Scan for the cell matching the given text and deliver its (X, Y) coordinate at center. 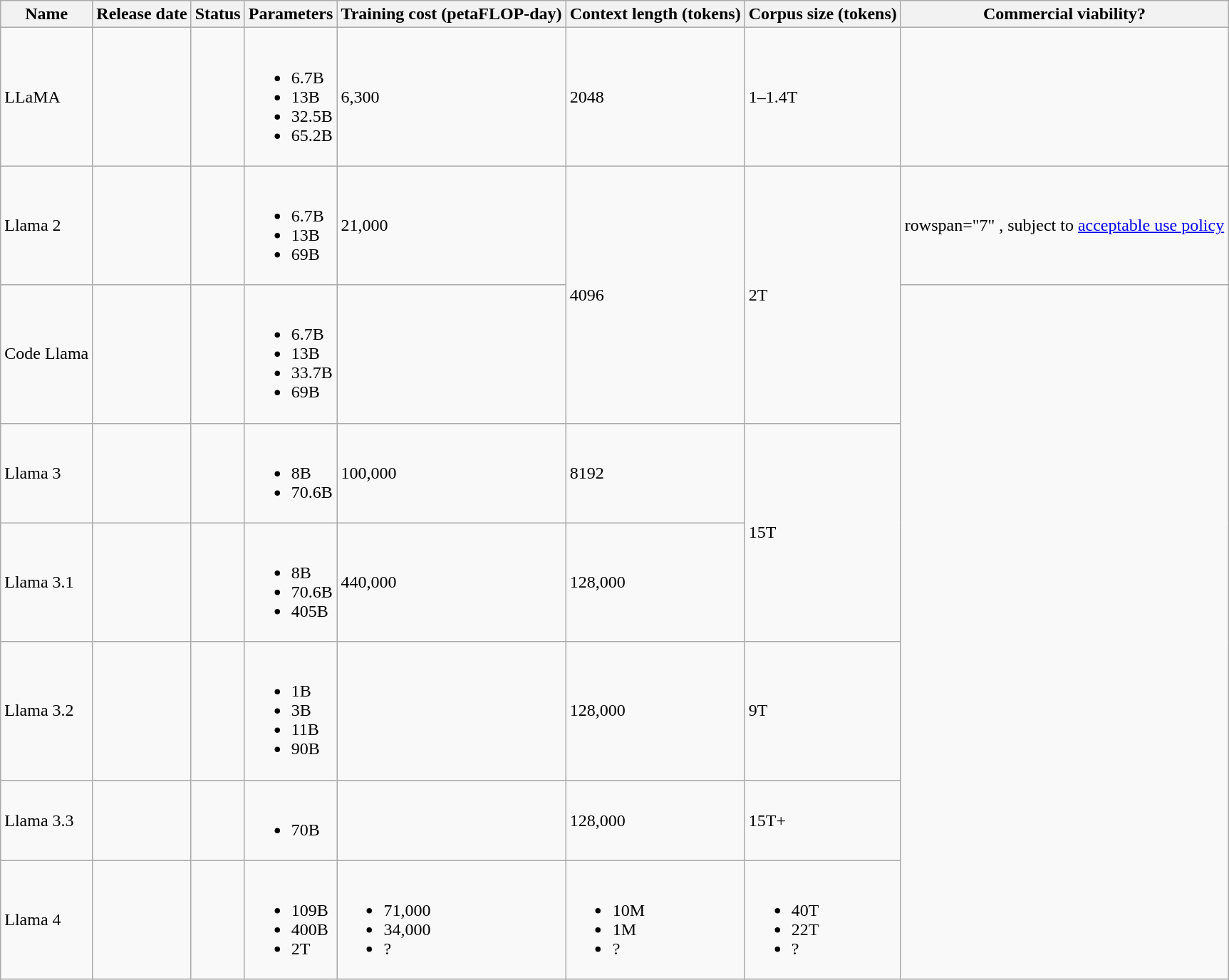
rowspan="7" , subject to acceptable use policy (1064, 225)
1B3B11B90B (291, 711)
9T (822, 711)
8192 (655, 473)
4096 (655, 295)
Parameters (291, 14)
Code Llama (47, 354)
21,000 (452, 225)
440,000 (452, 583)
6.7B13B33.7B69B (291, 354)
Name (47, 14)
Llama 2 (47, 225)
70B (291, 820)
2T (822, 295)
10M1M? (655, 920)
6,300 (452, 97)
Release date (142, 14)
Context length (tokens) (655, 14)
40T22T? (822, 920)
109B400B2T (291, 920)
Status (218, 14)
LLaMA (47, 97)
8B70.6B (291, 473)
6.7B13B32.5B65.2B (291, 97)
2048 (655, 97)
100,000 (452, 473)
Llama 3.1 (47, 583)
Corpus size (tokens) (822, 14)
Commercial viability? (1064, 14)
15T (822, 533)
8B70.6B405B (291, 583)
15T+ (822, 820)
Llama 3.2 (47, 711)
Llama 3.3 (47, 820)
1–1.4T (822, 97)
6.7B13B69B (291, 225)
Llama 4 (47, 920)
71,00034,000? (452, 920)
Llama 3 (47, 473)
Training cost (petaFLOP-day) (452, 14)
